For the text-containing cell, return its midpoint in [x, y] coordinate format. 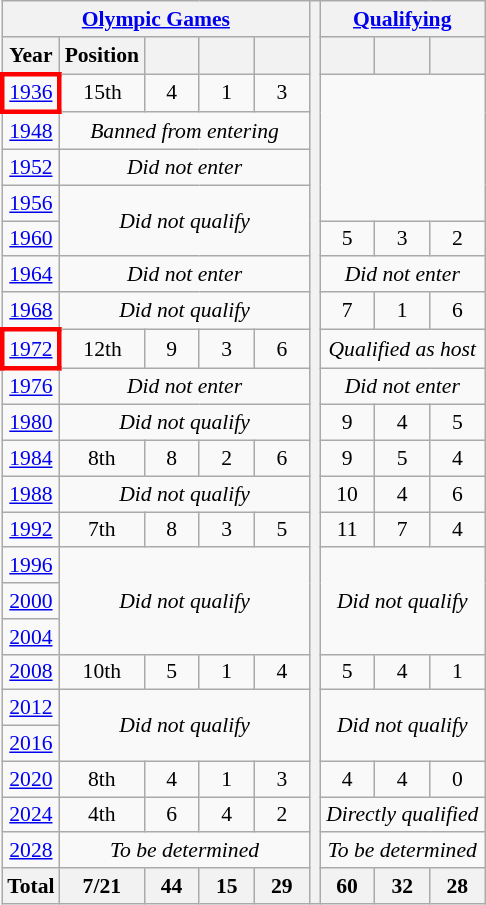
1984 [30, 459]
Qualified as host [402, 348]
Year [30, 56]
12th [102, 348]
28 [458, 886]
2008 [30, 672]
1988 [30, 494]
1968 [30, 310]
2000 [30, 601]
29 [282, 886]
32 [402, 886]
Olympic Games [156, 19]
2012 [30, 708]
4th [102, 815]
0 [458, 779]
2028 [30, 851]
7th [102, 530]
2020 [30, 779]
2004 [30, 637]
1960 [30, 239]
15 [226, 886]
11 [348, 530]
7/21 [102, 886]
2024 [30, 815]
15th [102, 94]
Banned from entering [185, 132]
1996 [30, 566]
1980 [30, 423]
10 [348, 494]
Directly qualified [402, 815]
Position [102, 56]
44 [172, 886]
60 [348, 886]
1964 [30, 275]
1976 [30, 386]
1956 [30, 203]
10th [102, 672]
2016 [30, 744]
Total [30, 886]
1972 [30, 348]
Qualifying [402, 19]
1948 [30, 132]
1936 [30, 94]
1952 [30, 168]
1992 [30, 530]
